Provide the (X, Y) coordinate of the cell's center where the given text is located.  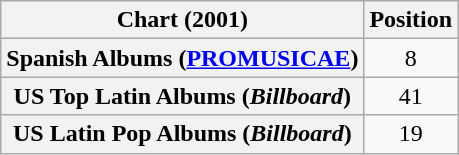
Chart (2001) (182, 20)
19 (411, 134)
Position (411, 20)
US Top Latin Albums (Billboard) (182, 96)
41 (411, 96)
Spanish Albums (PROMUSICAE) (182, 58)
US Latin Pop Albums (Billboard) (182, 134)
8 (411, 58)
